Detect which cell encompasses the target text, then output its (X, Y) center coordinate. 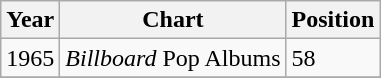
Year (30, 20)
Billboard Pop Albums (173, 58)
1965 (30, 58)
Chart (173, 20)
58 (333, 58)
Position (333, 20)
